Pinpoint the cell where the given text exists, returning its (X, Y) midpoint coordinate. 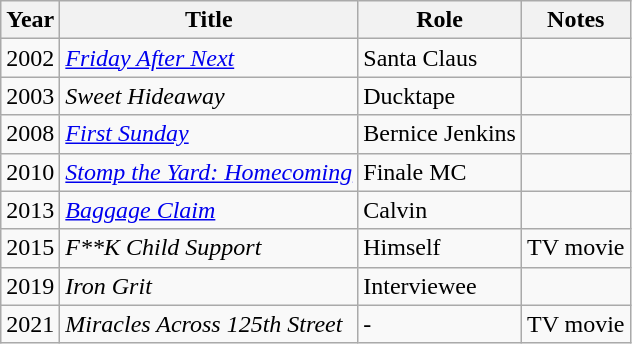
- (440, 324)
Stomp the Yard: Homecoming (209, 172)
Year (30, 20)
Role (440, 20)
2021 (30, 324)
Finale MC (440, 172)
Calvin (440, 210)
2002 (30, 58)
Miracles Across 125th Street (209, 324)
Himself (440, 248)
Sweet Hideaway (209, 96)
Baggage Claim (209, 210)
2003 (30, 96)
Notes (576, 20)
2010 (30, 172)
Interviewee (440, 286)
F**K Child Support (209, 248)
2008 (30, 134)
Bernice Jenkins (440, 134)
2015 (30, 248)
Iron Grit (209, 286)
2019 (30, 286)
Santa Claus (440, 58)
First Sunday (209, 134)
Title (209, 20)
Friday After Next (209, 58)
Ducktape (440, 96)
2013 (30, 210)
